Return the [x, y] coordinate for the center point of the cell that contains the specified text.  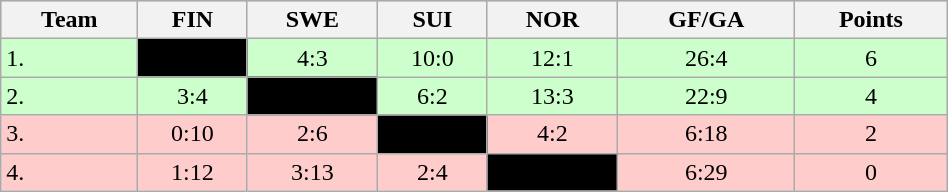
12:1 [552, 58]
2:4 [432, 172]
4:2 [552, 134]
4 [872, 96]
0 [872, 172]
NOR [552, 20]
FIN [192, 20]
2:6 [312, 134]
26:4 [706, 58]
4. [70, 172]
3. [70, 134]
SWE [312, 20]
1. [70, 58]
0:10 [192, 134]
13:3 [552, 96]
3:4 [192, 96]
6:29 [706, 172]
4:3 [312, 58]
2 [872, 134]
SUI [432, 20]
1:12 [192, 172]
10:0 [432, 58]
Points [872, 20]
6:18 [706, 134]
GF/GA [706, 20]
2. [70, 96]
3:13 [312, 172]
Team [70, 20]
22:9 [706, 96]
6 [872, 58]
6:2 [432, 96]
